Locate the cell with the specified text and output its [X, Y] center coordinate. 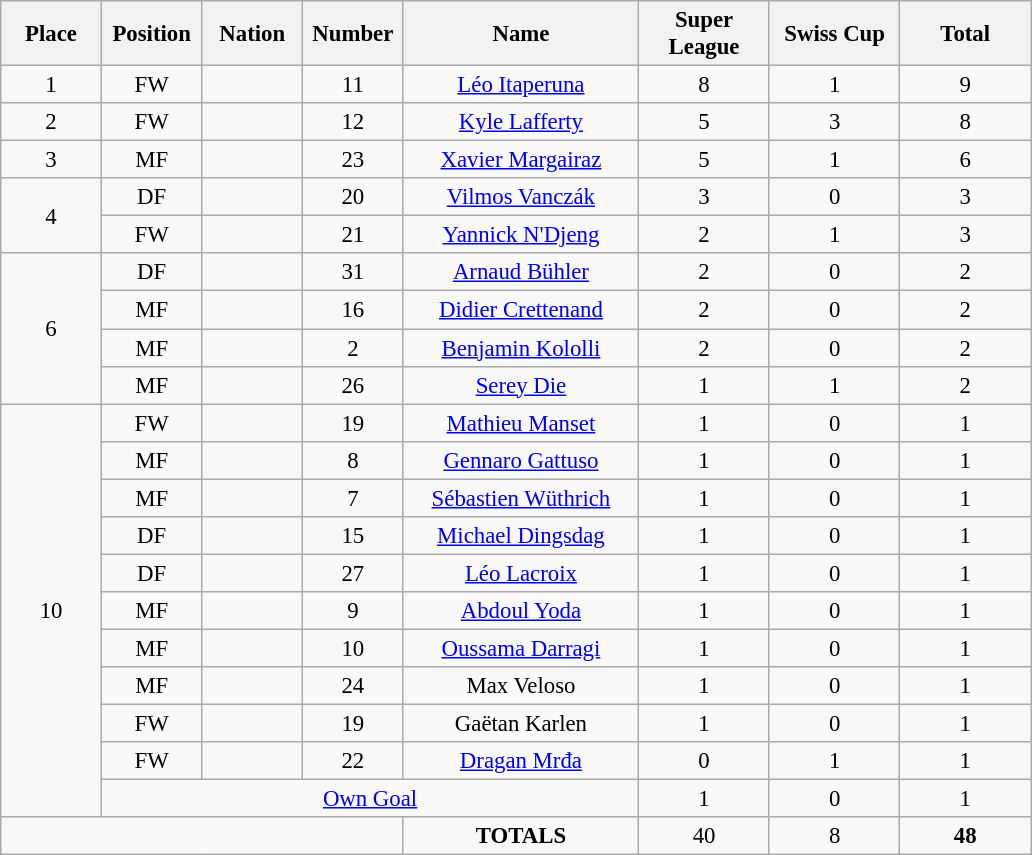
Xavier Margairaz [521, 160]
Total [966, 34]
15 [354, 536]
24 [354, 686]
26 [354, 385]
Didier Crettenand [521, 310]
Mathieu Manset [521, 423]
Kyle Lafferty [521, 122]
Nation [252, 34]
Yannick N'Djeng [521, 235]
Vilmos Vanczák [521, 197]
Super League [704, 34]
Léo Itaperuna [521, 85]
Oussama Darragi [521, 648]
Michael Dingsdag [521, 536]
Dragan Mrđa [521, 761]
Gennaro Gattuso [521, 460]
Arnaud Bühler [521, 273]
21 [354, 235]
Own Goal [370, 799]
Number [354, 34]
31 [354, 273]
Léo Lacroix [521, 573]
12 [354, 122]
20 [354, 197]
Position [152, 34]
Abdoul Yoda [521, 611]
TOTALS [521, 836]
Sébastien Wüthrich [521, 498]
48 [966, 836]
27 [354, 573]
22 [354, 761]
Place [52, 34]
40 [704, 836]
Gaëtan Karlen [521, 724]
Serey Die [521, 385]
Swiss Cup [834, 34]
11 [354, 85]
4 [52, 216]
16 [354, 310]
23 [354, 160]
Name [521, 34]
Max Veloso [521, 686]
Benjamin Kololli [521, 348]
7 [354, 498]
